Scan for the cell matching the given text and deliver its [x, y] coordinate at center. 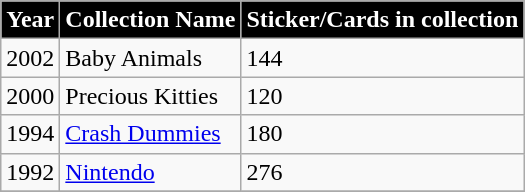
Baby Animals [150, 58]
Precious Kitties [150, 96]
1994 [30, 134]
1992 [30, 172]
Nintendo [150, 172]
Year [30, 20]
120 [382, 96]
180 [382, 134]
Sticker/Cards in collection [382, 20]
2002 [30, 58]
Collection Name [150, 20]
Crash Dummies [150, 134]
2000 [30, 96]
276 [382, 172]
144 [382, 58]
